Determine the [x, y] coordinate at the center of the cell enclosing the given text.  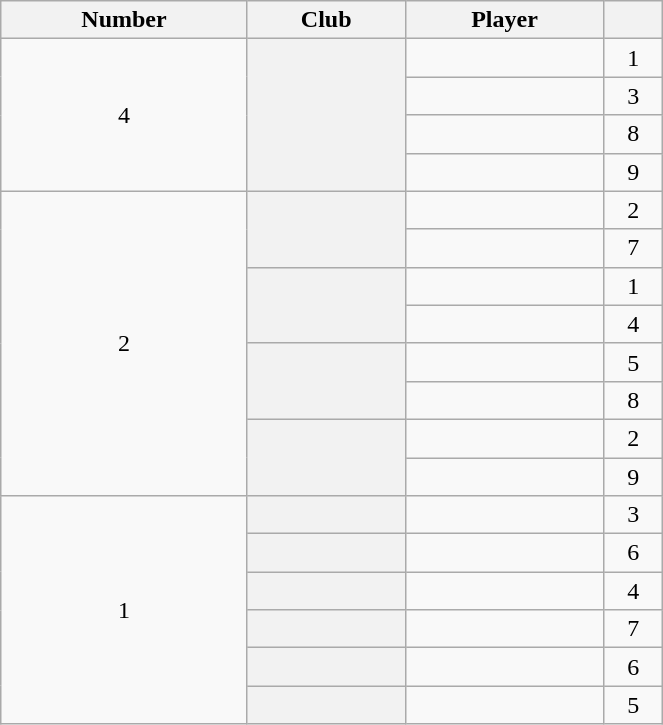
Number [124, 20]
Player [504, 20]
Club [326, 20]
